Locate the cell with the specified text and output its [X, Y] center coordinate. 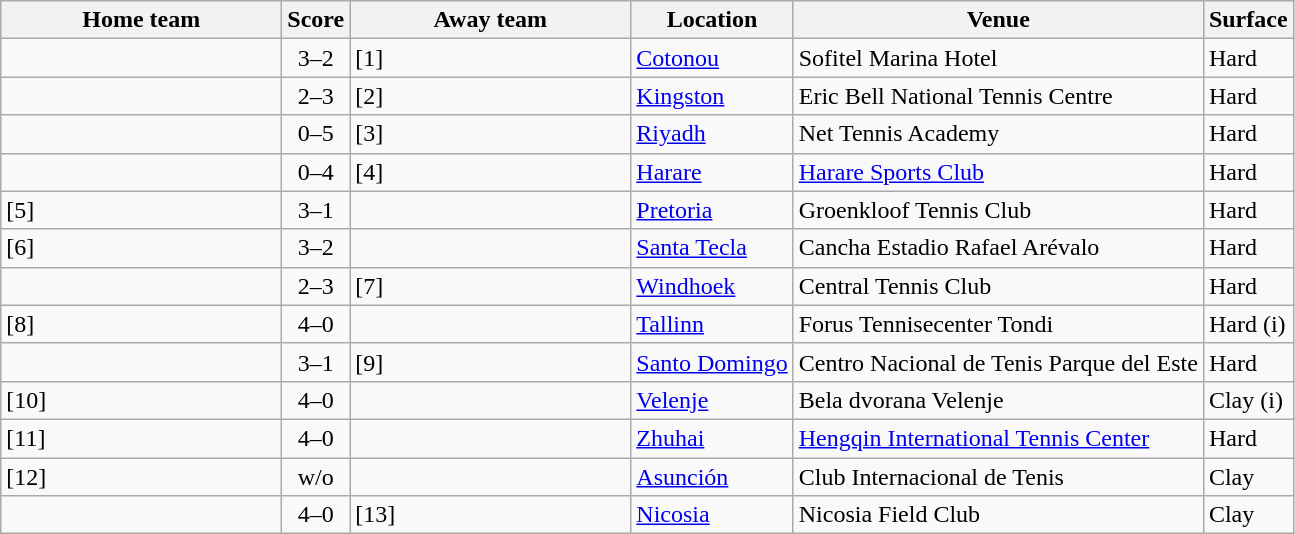
[2] [490, 96]
Cotonou [712, 58]
Cancha Estadio Rafael Arévalo [998, 248]
Groenkloof Tennis Club [998, 210]
[5] [142, 210]
Kingston [712, 96]
[10] [142, 400]
Harare Sports Club [998, 172]
[11] [142, 438]
Velenje [712, 400]
Pretoria [712, 210]
Bela dvorana Velenje [998, 400]
Central Tennis Club [998, 286]
Tallinn [712, 324]
Sofitel Marina Hotel [998, 58]
[7] [490, 286]
Home team [142, 20]
Club Internacional de Tenis [998, 477]
Away team [490, 20]
[12] [142, 477]
Hard (i) [1248, 324]
Windhoek [712, 286]
Net Tennis Academy [998, 134]
Riyadh [712, 134]
[13] [490, 515]
Eric Bell National Tennis Centre [998, 96]
Zhuhai [712, 438]
Asunción [712, 477]
[1] [490, 58]
Score [316, 20]
[8] [142, 324]
w/o [316, 477]
0–5 [316, 134]
[3] [490, 134]
Surface [1248, 20]
Harare [712, 172]
Location [712, 20]
Centro Nacional de Tenis Parque del Este [998, 362]
Nicosia Field Club [998, 515]
[6] [142, 248]
0–4 [316, 172]
Santo Domingo [712, 362]
Santa Tecla [712, 248]
Nicosia [712, 515]
[9] [490, 362]
Forus Tennisecenter Tondi [998, 324]
Venue [998, 20]
Clay (i) [1248, 400]
Hengqin International Tennis Center [998, 438]
[4] [490, 172]
